Identify which cell holds the provided text, then report its [x, y] central coordinate. 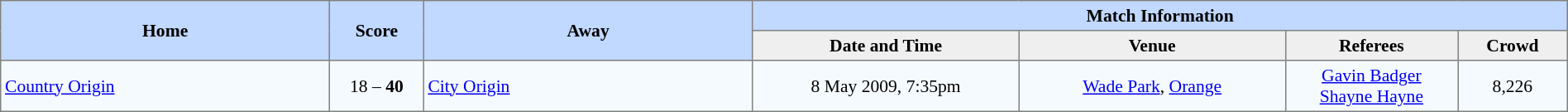
Referees [1371, 46]
Country Origin [165, 86]
City Origin [588, 86]
8 May 2009, 7:35pm [886, 86]
Score [377, 31]
Match Information [1159, 16]
Away [588, 31]
Date and Time [886, 46]
Crowd [1513, 46]
Gavin BadgerShayne Hayne [1371, 86]
Home [165, 31]
Venue [1152, 46]
18 – 40 [377, 86]
8,226 [1513, 86]
Wade Park, Orange [1152, 86]
